Return the (X, Y) coordinate for the center point of the cell that contains the specified text.  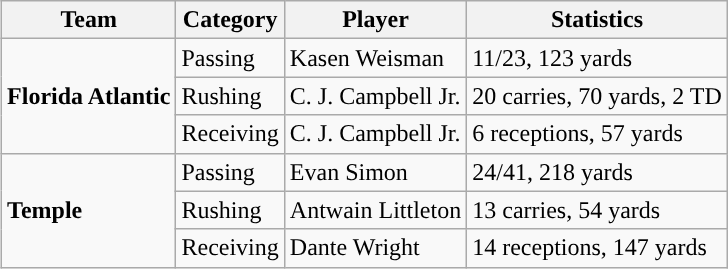
Team (89, 20)
Antwain Littleton (375, 210)
Evan Simon (375, 172)
Temple (89, 210)
14 receptions, 147 yards (598, 248)
Player (375, 20)
20 carries, 70 yards, 2 TD (598, 96)
Category (230, 20)
Florida Atlantic (89, 96)
6 receptions, 57 yards (598, 134)
11/23, 123 yards (598, 58)
Dante Wright (375, 248)
Kasen Weisman (375, 58)
13 carries, 54 yards (598, 210)
24/41, 218 yards (598, 172)
Statistics (598, 20)
